Pinpoint the cell where the given text exists, returning its [x, y] midpoint coordinate. 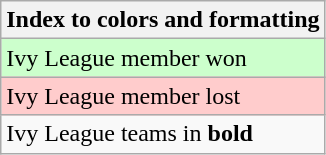
Index to colors and formatting [163, 20]
Ivy League member lost [163, 96]
Ivy League teams in bold [163, 134]
Ivy League member won [163, 58]
